Extract the (X, Y) coordinate from the center of the cell holding the provided text.  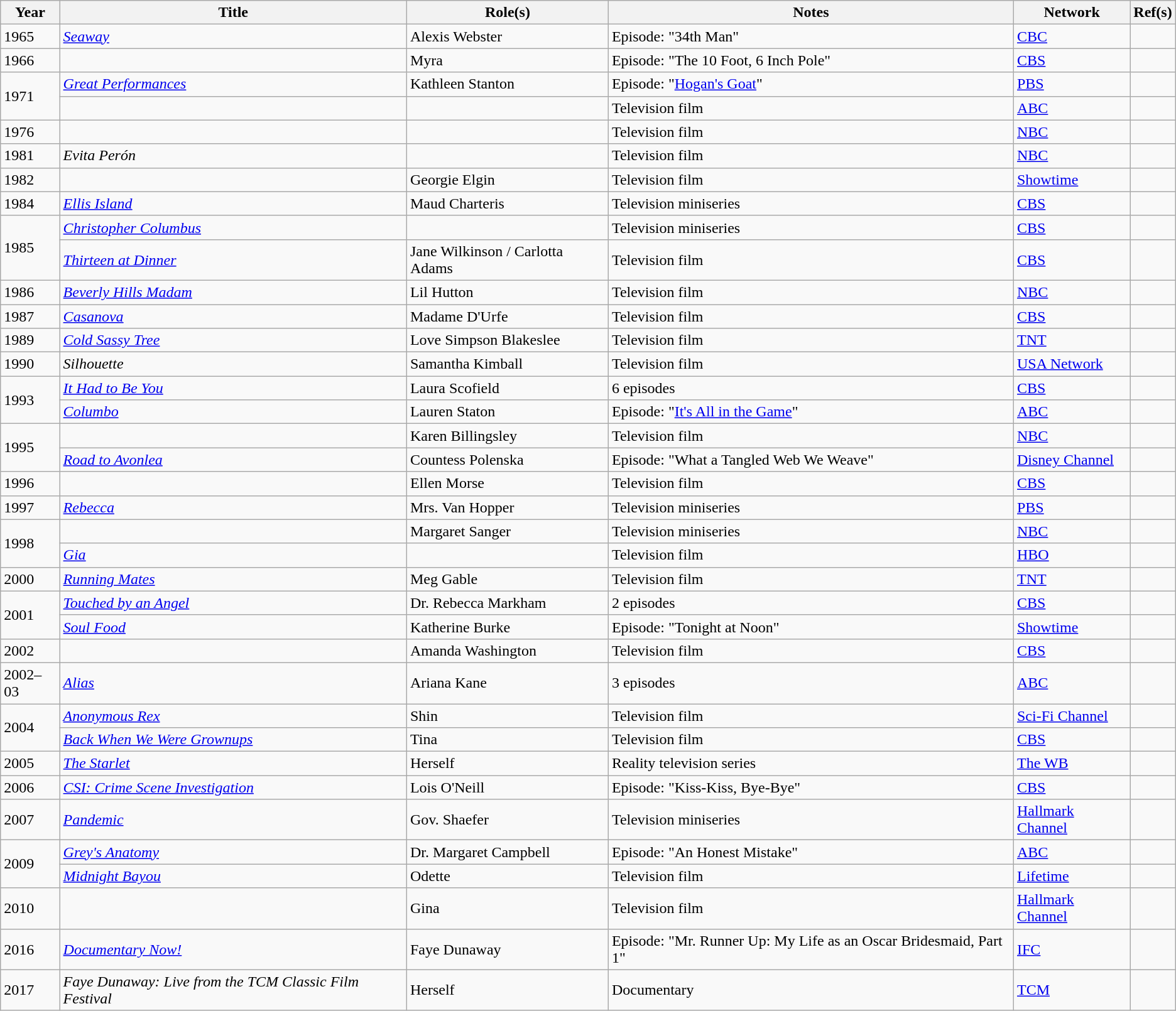
Ariana Kane (508, 683)
Faye Dunaway (508, 949)
Lil Hutton (508, 292)
Disney Channel (1072, 460)
CBC (1072, 36)
Dr. Margaret Campbell (508, 852)
Jane Wilkinson / Carlotta Adams (508, 260)
Episode: "The 10 Foot, 6 Inch Pole" (810, 60)
Episode: "Tonight at Noon" (810, 627)
Touched by an Angel (233, 603)
1996 (30, 484)
Lifetime (1072, 876)
Karen Billingsley (508, 436)
Meg Gable (508, 579)
Ellis Island (233, 203)
2009 (30, 864)
Gia (233, 555)
Faye Dunaway: Live from the TCM Classic Film Festival (233, 990)
Samantha Kimball (508, 364)
2002–03 (30, 683)
Episode: "34th Man" (810, 36)
Casanova (233, 316)
Anonymous Rex (233, 715)
TCM (1072, 990)
Documentary (810, 990)
Year (30, 13)
HBO (1072, 555)
Network (1072, 13)
Odette (508, 876)
2006 (30, 787)
1981 (30, 156)
Episode: "What a Tangled Web We Weave" (810, 460)
Evita Perón (233, 156)
2004 (30, 727)
CSI: Crime Scene Investigation (233, 787)
1971 (30, 96)
Episode: "Kiss-Kiss, Bye-Bye" (810, 787)
Ref(s) (1153, 13)
2002 (30, 651)
Gina (508, 908)
Love Simpson Blakeslee (508, 340)
6 episodes (810, 388)
Thirteen at Dinner (233, 260)
Columbo (233, 412)
Silhouette (233, 364)
1986 (30, 292)
Maud Charteris (508, 203)
2001 (30, 615)
IFC (1072, 949)
Cold Sassy Tree (233, 340)
1997 (30, 507)
1982 (30, 180)
Laura Scofield (508, 388)
Tina (508, 740)
Alias (233, 683)
Episode: "Mr. Runner Up: My Life as an Oscar Bridesmaid, Part 1" (810, 949)
Amanda Washington (508, 651)
Dr. Rebecca Markham (508, 603)
Reality television series (810, 764)
Seaway (233, 36)
Title (233, 13)
Episode: "Hogan's Goat" (810, 84)
Episode: "An Honest Mistake" (810, 852)
Shin (508, 715)
Mrs. Van Hopper (508, 507)
2000 (30, 579)
1989 (30, 340)
Beverly Hills Madam (233, 292)
The Starlet (233, 764)
2010 (30, 908)
Grey's Anatomy (233, 852)
Madame D'Urfe (508, 316)
Lois O'Neill (508, 787)
Rebecca (233, 507)
Lauren Staton (508, 412)
1985 (30, 247)
Margaret Sanger (508, 531)
Role(s) (508, 13)
USA Network (1072, 364)
Georgie Elgin (508, 180)
Sci-Fi Channel (1072, 715)
Gov. Shaefer (508, 820)
2017 (30, 990)
1987 (30, 316)
Pandemic (233, 820)
Running Mates (233, 579)
Katherine Burke (508, 627)
Countess Polenska (508, 460)
Road to Avonlea (233, 460)
1976 (30, 132)
1984 (30, 203)
3 episodes (810, 683)
2 episodes (810, 603)
2016 (30, 949)
Notes (810, 13)
1998 (30, 543)
Episode: "It's All in the Game" (810, 412)
Back When We Were Grownups (233, 740)
Soul Food (233, 627)
Great Performances (233, 84)
Midnight Bayou (233, 876)
It Had to Be You (233, 388)
1990 (30, 364)
Documentary Now! (233, 949)
Myra (508, 60)
Kathleen Stanton (508, 84)
2005 (30, 764)
Ellen Morse (508, 484)
Alexis Webster (508, 36)
1995 (30, 448)
The WB (1072, 764)
1965 (30, 36)
2007 (30, 820)
1966 (30, 60)
Christopher Columbus (233, 227)
1993 (30, 400)
